Extract the (X, Y) coordinate from the center of the cell holding the provided text.  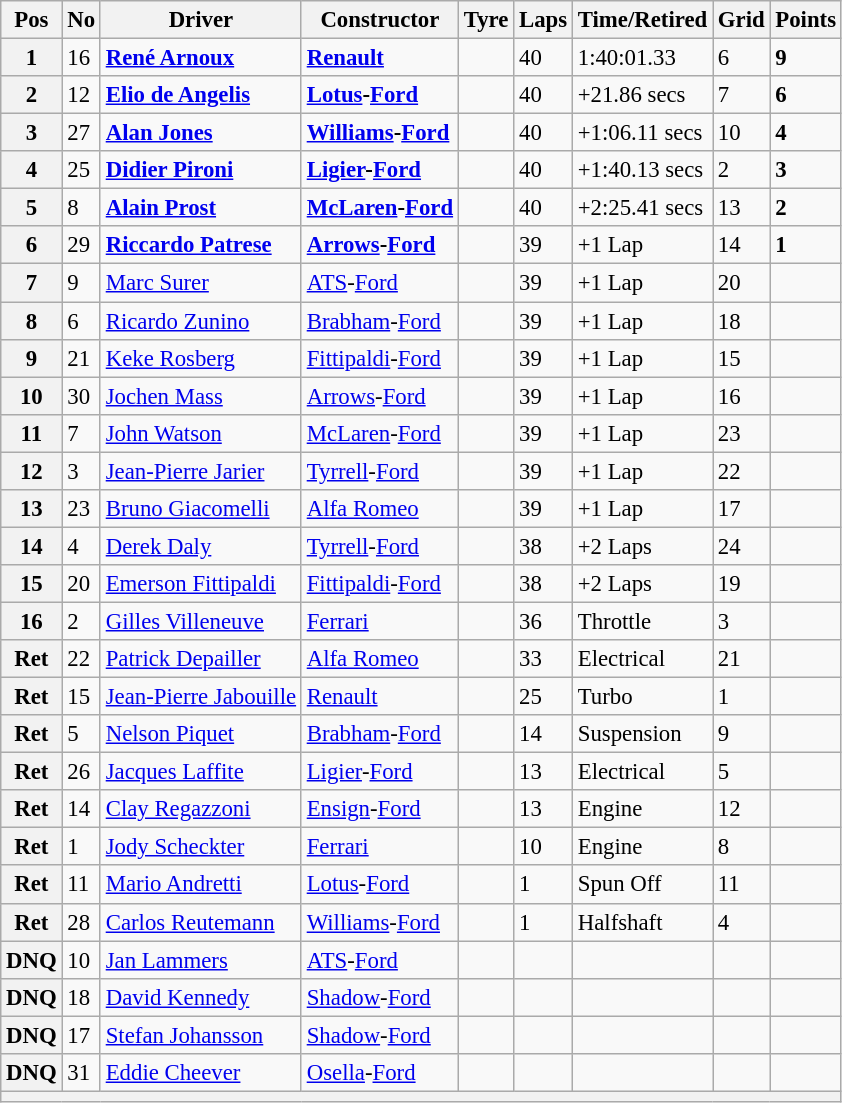
Driver (200, 20)
28 (81, 922)
Throttle (642, 621)
Emerson Fittipaldi (200, 584)
+1:06.11 secs (642, 133)
René Arnoux (200, 58)
Spun Off (642, 885)
Carlos Reutemann (200, 922)
Bruno Giacomelli (200, 509)
31 (81, 1073)
John Watson (200, 433)
Points (806, 20)
Marc Surer (200, 283)
Gilles Villeneuve (200, 621)
Derek Daly (200, 546)
Ensign-Ford (380, 809)
19 (742, 584)
Keke Rosberg (200, 358)
Tyre (486, 20)
Grid (742, 20)
Jacques Laffite (200, 772)
Time/Retired (642, 20)
Stefan Johansson (200, 1035)
30 (81, 396)
Mario Andretti (200, 885)
36 (544, 621)
Ricardo Zunino (200, 321)
Jan Lammers (200, 960)
Alan Jones (200, 133)
Pos (32, 20)
Eddie Cheever (200, 1073)
Jean-Pierre Jarier (200, 471)
+2:25.41 secs (642, 208)
Alain Prost (200, 208)
Nelson Piquet (200, 734)
No (81, 20)
Jochen Mass (200, 396)
Riccardo Patrese (200, 245)
29 (81, 245)
Jody Scheckter (200, 847)
24 (742, 546)
Elio de Angelis (200, 95)
David Kennedy (200, 997)
33 (544, 659)
1:40:01.33 (642, 58)
Suspension (642, 734)
26 (81, 772)
Halfshaft (642, 922)
Turbo (642, 697)
Constructor (380, 20)
Osella-Ford (380, 1073)
Clay Regazzoni (200, 809)
+21.86 secs (642, 95)
Patrick Depailler (200, 659)
Laps (544, 20)
Didier Pironi (200, 170)
+1:40.13 secs (642, 170)
Jean-Pierre Jabouille (200, 697)
27 (81, 133)
